Capture the cell that displays the provided text and extract its (X, Y) central coordinate. 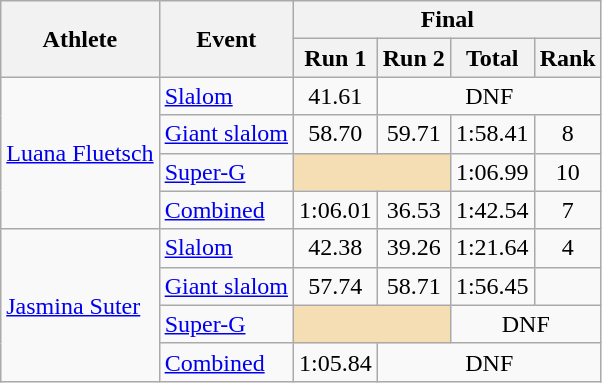
42.38 (336, 248)
Luana Fluetsch (80, 153)
1:21.64 (492, 248)
Rank (568, 58)
Final (448, 20)
Total (492, 58)
1:05.84 (336, 362)
Event (226, 39)
36.53 (414, 210)
58.71 (414, 286)
Jasmina Suter (80, 305)
41.61 (336, 96)
Run 1 (336, 58)
10 (568, 172)
1:06.99 (492, 172)
57.74 (336, 286)
8 (568, 134)
4 (568, 248)
Athlete (80, 39)
7 (568, 210)
1:56.45 (492, 286)
1:42.54 (492, 210)
Run 2 (414, 58)
58.70 (336, 134)
39.26 (414, 248)
59.71 (414, 134)
1:06.01 (336, 210)
1:58.41 (492, 134)
